Extract the (x, y) coordinate from the center of the cell holding the provided text.  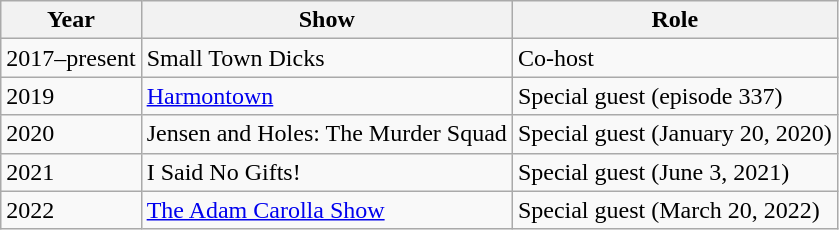
2019 (71, 96)
Show (326, 20)
Special guest (January 20, 2020) (674, 134)
I Said No Gifts! (326, 172)
Year (71, 20)
Special guest (March 20, 2022) (674, 210)
Special guest (episode 337) (674, 96)
Harmontown (326, 96)
2022 (71, 210)
Role (674, 20)
The Adam Carolla Show (326, 210)
2017–present (71, 58)
2020 (71, 134)
Co-host (674, 58)
Jensen and Holes: The Murder Squad (326, 134)
Special guest (June 3, 2021) (674, 172)
Small Town Dicks (326, 58)
2021 (71, 172)
